Search for the cell housing the specified text and yield its (x, y) center coordinate. 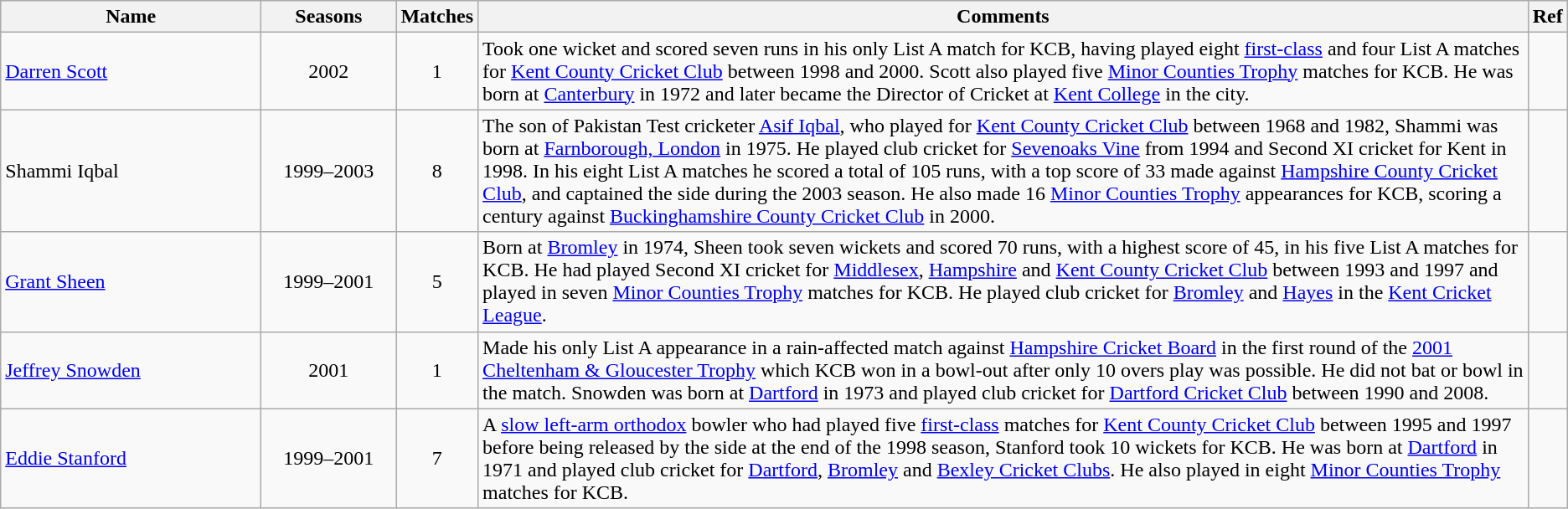
8 (437, 171)
Ref (1548, 17)
Comments (1003, 17)
5 (437, 281)
Seasons (328, 17)
2001 (328, 370)
Name (131, 17)
Darren Scott (131, 71)
7 (437, 459)
Matches (437, 17)
Eddie Stanford (131, 459)
Shammi Iqbal (131, 171)
Grant Sheen (131, 281)
Jeffrey Snowden (131, 370)
1999–2003 (328, 171)
2002 (328, 71)
